Capture the cell that displays the provided text and extract its [X, Y] central coordinate. 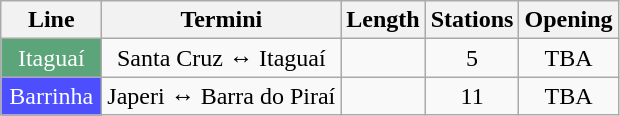
Japeri ↔ Barra do Piraí [222, 96]
Stations [472, 20]
Barrinha [52, 96]
Line [52, 20]
11 [472, 96]
Opening [568, 20]
Itaguaí [52, 58]
Termini [222, 20]
Santa Cruz ↔ Itaguaí [222, 58]
5 [472, 58]
Length [383, 20]
